Return [x, y] of the center of cell containing provided text 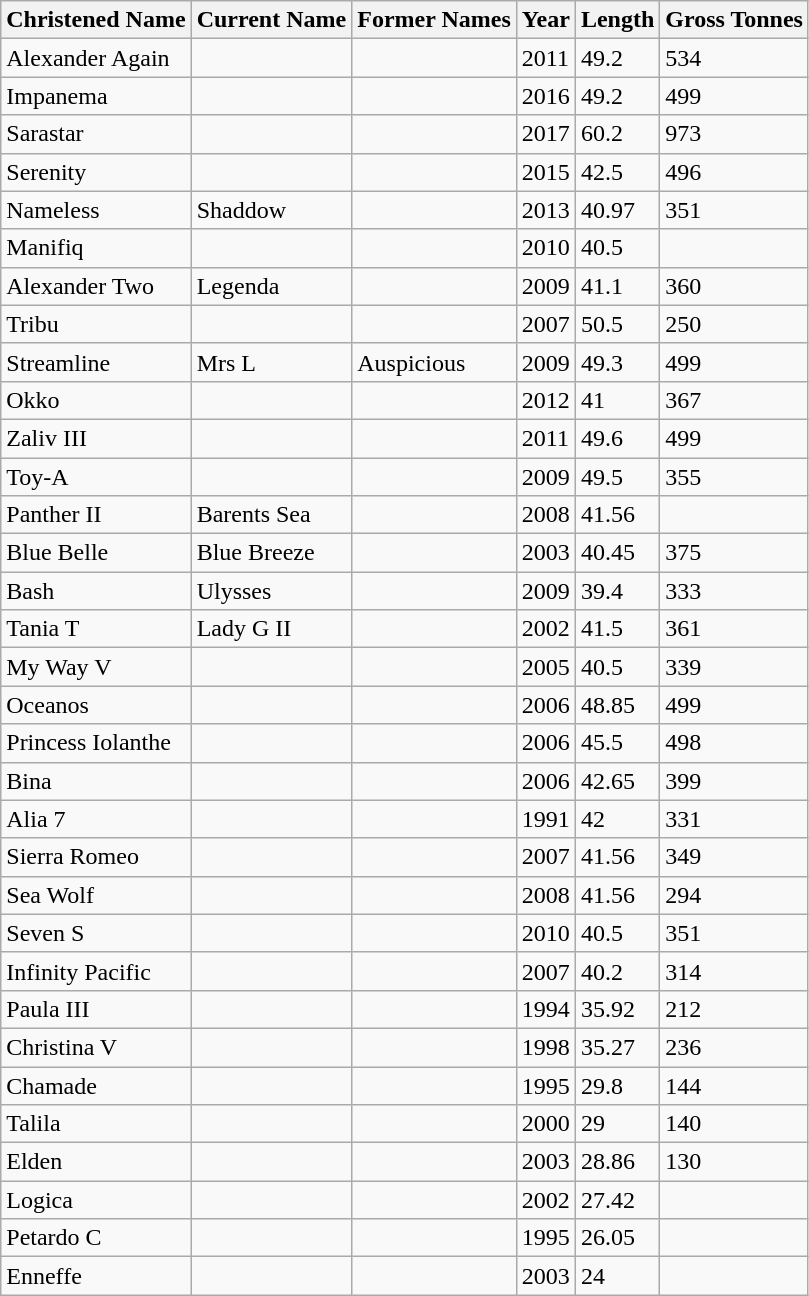
Gross Tonnes [734, 20]
41.5 [617, 629]
Okko [96, 400]
331 [734, 819]
Shaddow [272, 210]
Talila [96, 1124]
973 [734, 134]
375 [734, 553]
Bash [96, 591]
Lady G II [272, 629]
42.5 [617, 172]
Toy-A [96, 477]
498 [734, 743]
Paula III [96, 1009]
Tribu [96, 324]
41.1 [617, 286]
Logica [96, 1200]
24 [617, 1276]
45.5 [617, 743]
Oceanos [96, 705]
2005 [546, 667]
236 [734, 1047]
Manifiq [96, 248]
349 [734, 857]
130 [734, 1162]
399 [734, 781]
Mrs L [272, 362]
2012 [546, 400]
339 [734, 667]
Alexander Two [96, 286]
Blue Breeze [272, 553]
Streamline [96, 362]
28.86 [617, 1162]
Seven S [96, 933]
2013 [546, 210]
250 [734, 324]
294 [734, 895]
144 [734, 1085]
Former Names [434, 20]
Barents Sea [272, 515]
1994 [546, 1009]
Chamade [96, 1085]
49.3 [617, 362]
Christened Name [96, 20]
26.05 [617, 1238]
Alia 7 [96, 819]
1991 [546, 819]
Alexander Again [96, 58]
361 [734, 629]
Sarastar [96, 134]
Length [617, 20]
42.65 [617, 781]
Enneffe [96, 1276]
Christina V [96, 1047]
Sea Wolf [96, 895]
49.6 [617, 438]
534 [734, 58]
39.4 [617, 591]
314 [734, 971]
2000 [546, 1124]
Nameless [96, 210]
Princess Iolanthe [96, 743]
41 [617, 400]
Legenda [272, 286]
60.2 [617, 134]
50.5 [617, 324]
35.27 [617, 1047]
27.42 [617, 1200]
Petardo C [96, 1238]
48.85 [617, 705]
Impanema [96, 96]
Ulysses [272, 591]
212 [734, 1009]
Tania T [96, 629]
29.8 [617, 1085]
Serenity [96, 172]
40.45 [617, 553]
35.92 [617, 1009]
1998 [546, 1047]
355 [734, 477]
29 [617, 1124]
My Way V [96, 667]
Current Name [272, 20]
2015 [546, 172]
Zaliv III [96, 438]
2017 [546, 134]
40.2 [617, 971]
Blue Belle [96, 553]
Infinity Pacific [96, 971]
2016 [546, 96]
Bina [96, 781]
49.5 [617, 477]
Sierra Romeo [96, 857]
360 [734, 286]
140 [734, 1124]
496 [734, 172]
367 [734, 400]
Year [546, 20]
Elden [96, 1162]
42 [617, 819]
40.97 [617, 210]
Panther II [96, 515]
333 [734, 591]
Auspicious [434, 362]
